Identify which cell holds the provided text, then report its [x, y] central coordinate. 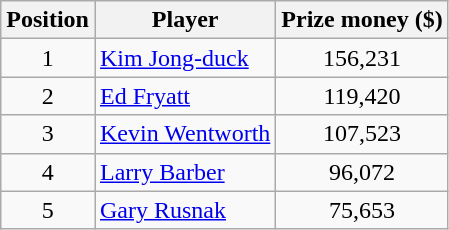
Gary Rusnak [184, 210]
3 [48, 134]
75,653 [362, 210]
Kevin Wentworth [184, 134]
2 [48, 96]
4 [48, 172]
Player [184, 20]
Prize money ($) [362, 20]
Ed Fryatt [184, 96]
Larry Barber [184, 172]
156,231 [362, 58]
5 [48, 210]
1 [48, 58]
119,420 [362, 96]
Position [48, 20]
Kim Jong-duck [184, 58]
107,523 [362, 134]
96,072 [362, 172]
